Scan for the cell matching the given text and deliver its (X, Y) coordinate at center. 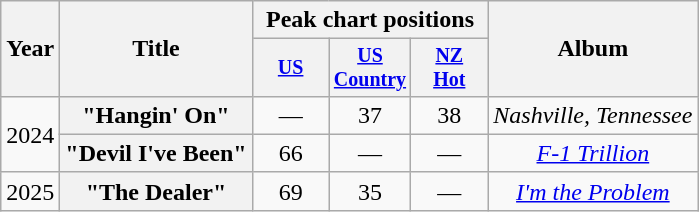
US (290, 68)
Title (156, 49)
66 (290, 153)
"The Dealer" (156, 191)
F-1 Trillion (593, 153)
Peak chart positions (370, 20)
Album (593, 49)
69 (290, 191)
2025 (30, 191)
37 (370, 115)
Nashville, Tennessee (593, 115)
NZHot (450, 68)
I'm the Problem (593, 191)
Year (30, 49)
35 (370, 191)
2024 (30, 134)
"Hangin' On" (156, 115)
US Country (370, 68)
38 (450, 115)
"Devil I've Been" (156, 153)
